Pinpoint the cell where the given text exists, returning its (x, y) midpoint coordinate. 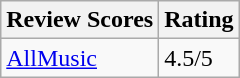
Rating (199, 20)
AllMusic (80, 58)
4.5/5 (199, 58)
Review Scores (80, 20)
